From the cell containing the given text, extract its center point as (x, y) coordinate. 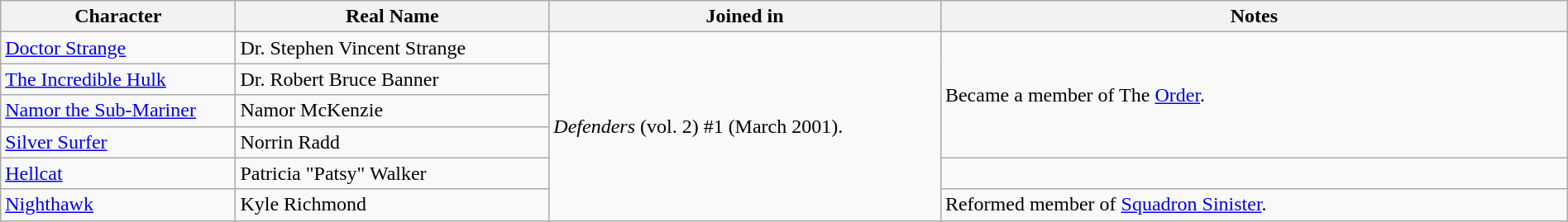
Defenders (vol. 2) #1 (March 2001). (745, 126)
Nighthawk (118, 205)
Doctor Strange (118, 48)
Hellcat (118, 173)
Dr. Stephen Vincent Strange (392, 48)
Character (118, 17)
Patricia "Patsy" Walker (392, 173)
Kyle Richmond (392, 205)
The Incredible Hulk (118, 79)
Norrin Radd (392, 142)
Namor the Sub-Mariner (118, 111)
Notes (1254, 17)
Real Name (392, 17)
Silver Surfer (118, 142)
Reformed member of Squadron Sinister. (1254, 205)
Namor McKenzie (392, 111)
Became a member of The Order. (1254, 95)
Dr. Robert Bruce Banner (392, 79)
Joined in (745, 17)
